Detect which cell encompasses the target text, then output its [X, Y] center coordinate. 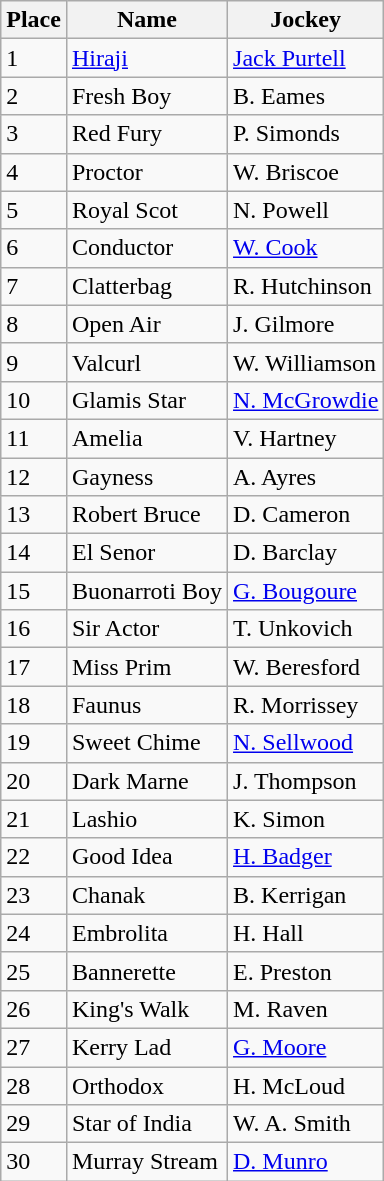
3 [34, 134]
Fresh Boy [146, 96]
D. Cameron [306, 515]
Embrolita [146, 933]
19 [34, 743]
14 [34, 553]
Robert Bruce [146, 515]
W. Williamson [306, 362]
Buonarroti Boy [146, 591]
Orthodox [146, 1085]
8 [34, 324]
30 [34, 1162]
Chanak [146, 895]
Place [34, 20]
12 [34, 477]
Proctor [146, 172]
Star of India [146, 1124]
J. Gilmore [306, 324]
N. Powell [306, 210]
Kerry Lad [146, 1047]
26 [34, 1009]
N. Sellwood [306, 743]
Lashio [146, 819]
10 [34, 400]
5 [34, 210]
D. Barclay [306, 553]
1 [34, 58]
Red Fury [146, 134]
Hiraji [146, 58]
V. Hartney [306, 438]
N. McGrowdie [306, 400]
Sir Actor [146, 629]
G. Bougoure [306, 591]
D. Munro [306, 1162]
R. Morrissey [306, 705]
17 [34, 667]
Jack Purtell [306, 58]
W. Cook [306, 248]
Open Air [146, 324]
Murray Stream [146, 1162]
A. Ayres [306, 477]
6 [34, 248]
7 [34, 286]
P. Simonds [306, 134]
Faunus [146, 705]
25 [34, 971]
Sweet Chime [146, 743]
Good Idea [146, 857]
27 [34, 1047]
21 [34, 819]
K. Simon [306, 819]
22 [34, 857]
24 [34, 933]
G. Moore [306, 1047]
H. McLoud [306, 1085]
Miss Prim [146, 667]
Conductor [146, 248]
W. Briscoe [306, 172]
13 [34, 515]
Gayness [146, 477]
Bannerette [146, 971]
20 [34, 781]
J. Thompson [306, 781]
15 [34, 591]
29 [34, 1124]
Dark Marne [146, 781]
King's Walk [146, 1009]
2 [34, 96]
El Senor [146, 553]
W. A. Smith [306, 1124]
E. Preston [306, 971]
B. Kerrigan [306, 895]
Valcurl [146, 362]
H. Hall [306, 933]
Jockey [306, 20]
28 [34, 1085]
H. Badger [306, 857]
Royal Scot [146, 210]
23 [34, 895]
18 [34, 705]
16 [34, 629]
Amelia [146, 438]
Clatterbag [146, 286]
9 [34, 362]
W. Beresford [306, 667]
M. Raven [306, 1009]
Name [146, 20]
T. Unkovich [306, 629]
Glamis Star [146, 400]
R. Hutchinson [306, 286]
11 [34, 438]
4 [34, 172]
B. Eames [306, 96]
